Capture the cell that displays the provided text and extract its [x, y] central coordinate. 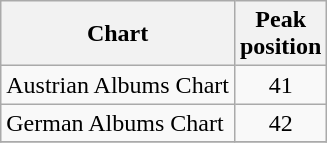
42 [280, 123]
41 [280, 85]
Chart [118, 34]
Peakposition [280, 34]
German Albums Chart [118, 123]
Austrian Albums Chart [118, 85]
